Search for the cell housing the specified text and yield its [x, y] center coordinate. 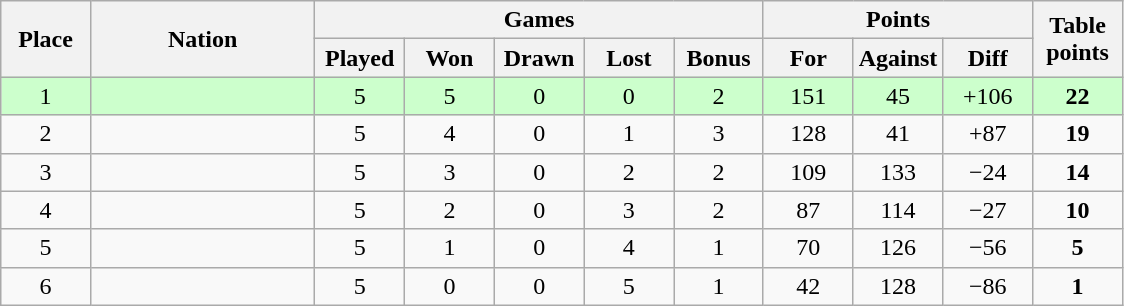
Bonus [719, 58]
Played [360, 58]
109 [808, 172]
126 [898, 248]
133 [898, 172]
+87 [988, 134]
87 [808, 210]
Place [46, 39]
Lost [629, 58]
Nation [202, 39]
14 [1078, 172]
6 [46, 286]
19 [1078, 134]
42 [808, 286]
−24 [988, 172]
Diff [988, 58]
45 [898, 96]
−56 [988, 248]
Won [450, 58]
Games [540, 20]
70 [808, 248]
Points [898, 20]
Tablepoints [1078, 39]
For [808, 58]
22 [1078, 96]
−86 [988, 286]
−27 [988, 210]
114 [898, 210]
Against [898, 58]
10 [1078, 210]
+106 [988, 96]
41 [898, 134]
151 [808, 96]
Drawn [539, 58]
